From the cell containing the given text, extract its center point as [x, y] coordinate. 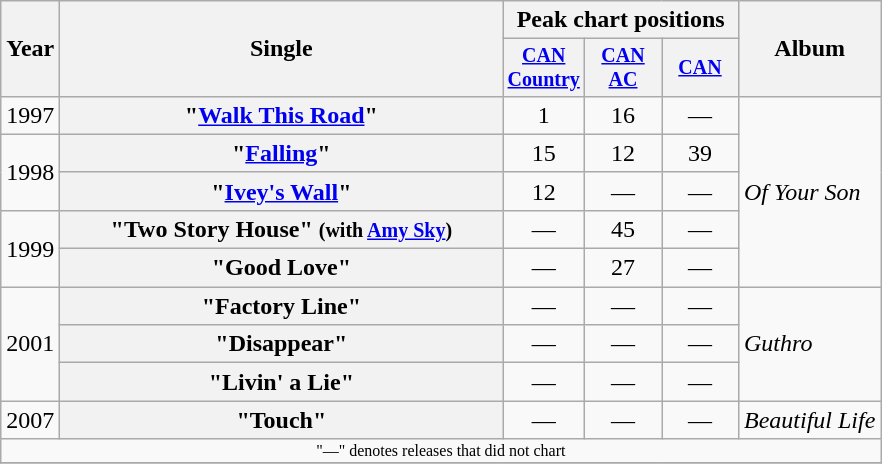
Year [30, 49]
"Touch" [282, 420]
2007 [30, 420]
"Two Story House" (with Amy Sky) [282, 229]
"Ivey's Wall" [282, 191]
"Livin' a Lie" [282, 382]
39 [700, 153]
2001 [30, 344]
"Good Love" [282, 268]
Peak chart positions [621, 20]
1997 [30, 115]
"Disappear" [282, 344]
16 [624, 115]
1999 [30, 248]
CAN Country [544, 68]
"Falling" [282, 153]
CAN [700, 68]
1 [544, 115]
45 [624, 229]
Guthro [809, 344]
"Factory Line" [282, 306]
"Walk This Road" [282, 115]
27 [624, 268]
Single [282, 49]
"—" denotes releases that did not chart [441, 451]
15 [544, 153]
Album [809, 49]
1998 [30, 172]
Of Your Son [809, 191]
Beautiful Life [809, 420]
CAN AC [624, 68]
